Scan for the cell matching the given text and deliver its [X, Y] coordinate at center. 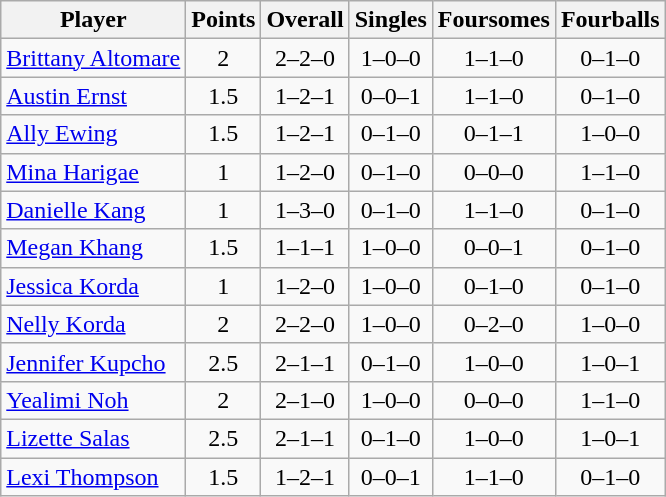
Points [224, 20]
Austin Ernst [94, 96]
1–3–0 [305, 210]
Lizette Salas [94, 438]
Jennifer Kupcho [94, 362]
Singles [390, 20]
Megan Khang [94, 248]
1–1–1 [305, 248]
Foursomes [494, 20]
Lexi Thompson [94, 477]
Brittany Altomare [94, 58]
Nelly Korda [94, 324]
Danielle Kang [94, 210]
2–1–0 [305, 400]
Player [94, 20]
Overall [305, 20]
0–1–1 [494, 134]
0–2–0 [494, 324]
Ally Ewing [94, 134]
Jessica Korda [94, 286]
Fourballs [610, 20]
Yealimi Noh [94, 400]
Mina Harigae [94, 172]
